Identify which cell holds the provided text, then report its (X, Y) central coordinate. 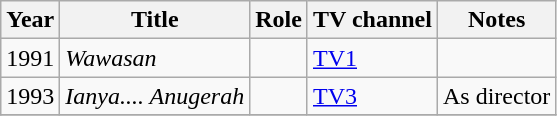
TV channel (372, 20)
As director (496, 96)
TV1 (372, 58)
Wawasan (155, 58)
1991 (30, 58)
Year (30, 20)
1993 (30, 96)
TV3 (372, 96)
Role (279, 20)
Notes (496, 20)
Ianya.... Anugerah (155, 96)
Title (155, 20)
